Identify which cell holds the provided text, then report its [X, Y] central coordinate. 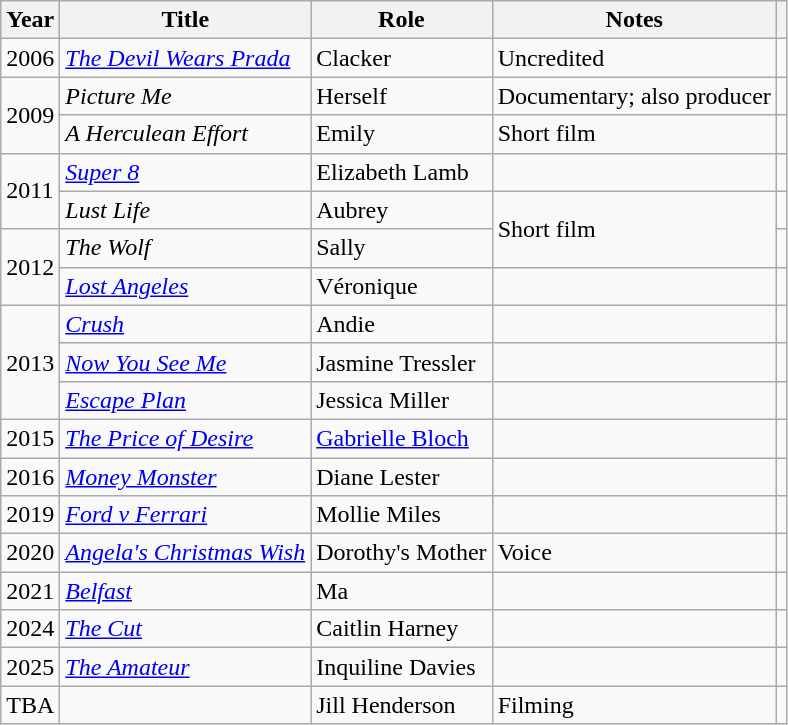
Dorothy's Mother [402, 553]
Money Monster [186, 477]
2020 [30, 553]
Notes [634, 20]
Title [186, 20]
2015 [30, 438]
Sally [402, 248]
Role [402, 20]
Andie [402, 324]
2025 [30, 667]
The Price of Desire [186, 438]
The Amateur [186, 667]
Jill Henderson [402, 705]
Gabrielle Bloch [402, 438]
Belfast [186, 591]
Picture Me [186, 96]
Mollie Miles [402, 515]
2011 [30, 191]
Lust Life [186, 210]
Inquiline Davies [402, 667]
Jessica Miller [402, 400]
Aubrey [402, 210]
Elizabeth Lamb [402, 172]
TBA [30, 705]
2016 [30, 477]
Herself [402, 96]
Ma [402, 591]
2024 [30, 629]
Year [30, 20]
Super 8 [186, 172]
Crush [186, 324]
2006 [30, 58]
2013 [30, 362]
Véronique [402, 286]
Uncredited [634, 58]
Voice [634, 553]
Escape Plan [186, 400]
Lost Angeles [186, 286]
Angela's Christmas Wish [186, 553]
Diane Lester [402, 477]
A Herculean Effort [186, 134]
The Cut [186, 629]
Emily [402, 134]
Documentary; also producer [634, 96]
2009 [30, 115]
Jasmine Tressler [402, 362]
Ford v Ferrari [186, 515]
Now You See Me [186, 362]
Clacker [402, 58]
2012 [30, 267]
2021 [30, 591]
2019 [30, 515]
Caitlin Harney [402, 629]
The Wolf [186, 248]
The Devil Wears Prada [186, 58]
Filming [634, 705]
